Determine the [x, y] coordinate at the center of the cell enclosing the given text.  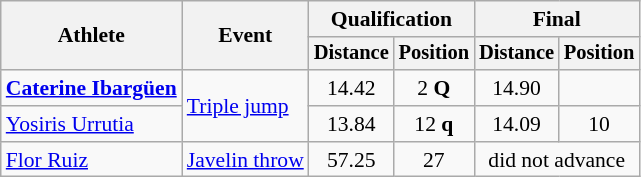
12 q [434, 124]
Athlete [92, 36]
14.42 [352, 88]
Event [246, 36]
Final [556, 19]
10 [599, 124]
13.84 [352, 124]
14.09 [516, 124]
14.90 [516, 88]
Yosiris Urrutia [92, 124]
Caterine Ibargüen [92, 88]
Qualification [392, 19]
2 Q [434, 88]
Triple jump [246, 106]
